Output the [X, Y] coordinate of the center of the cell containing the given text.  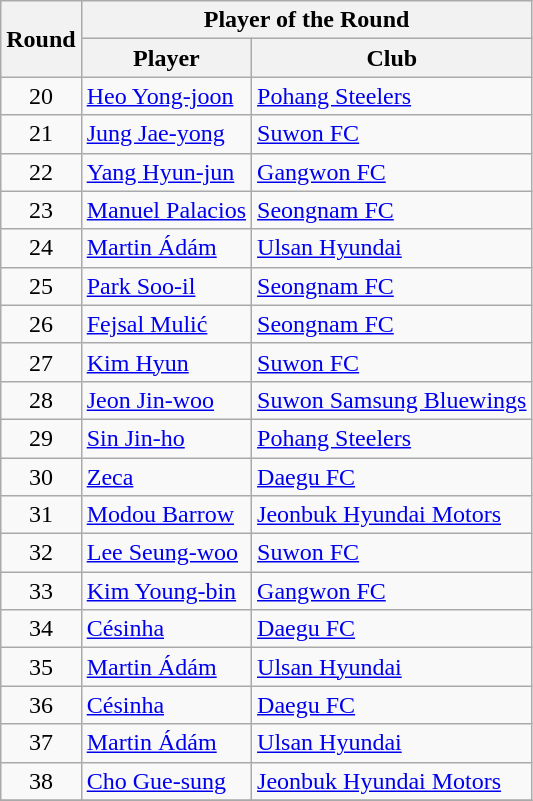
Jung Jae-yong [166, 134]
27 [41, 362]
Cho Gue-sung [166, 781]
Fejsal Mulić [166, 324]
Lee Seung-woo [166, 553]
35 [41, 667]
36 [41, 705]
Club [392, 58]
32 [41, 553]
30 [41, 477]
Kim Hyun [166, 362]
21 [41, 134]
23 [41, 210]
Zeca [166, 477]
38 [41, 781]
Sin Jin-ho [166, 438]
37 [41, 743]
Suwon Samsung Bluewings [392, 400]
31 [41, 515]
Park Soo-il [166, 286]
Heo Yong-joon [166, 96]
Manuel Palacios [166, 210]
34 [41, 629]
25 [41, 286]
33 [41, 591]
Jeon Jin-woo [166, 400]
28 [41, 400]
Kim Young-bin [166, 591]
22 [41, 172]
Player of the Round [306, 20]
20 [41, 96]
Player [166, 58]
29 [41, 438]
Yang Hyun-jun [166, 172]
Modou Barrow [166, 515]
24 [41, 248]
26 [41, 324]
Round [41, 39]
